Locate the cell with the specified text and output its [X, Y] center coordinate. 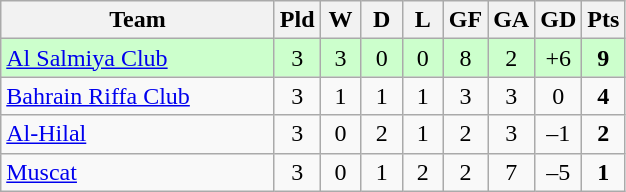
–5 [558, 172]
8 [465, 58]
–1 [558, 134]
D [382, 20]
7 [512, 172]
GA [512, 20]
Muscat [138, 172]
9 [604, 58]
GF [465, 20]
Pld [297, 20]
GD [558, 20]
Al-Hilal [138, 134]
+6 [558, 58]
Bahrain Riffa Club [138, 96]
Al Salmiya Club [138, 58]
Team [138, 20]
4 [604, 96]
W [340, 20]
Pts [604, 20]
L [422, 20]
